Pinpoint the cell where the given text exists, returning its (X, Y) midpoint coordinate. 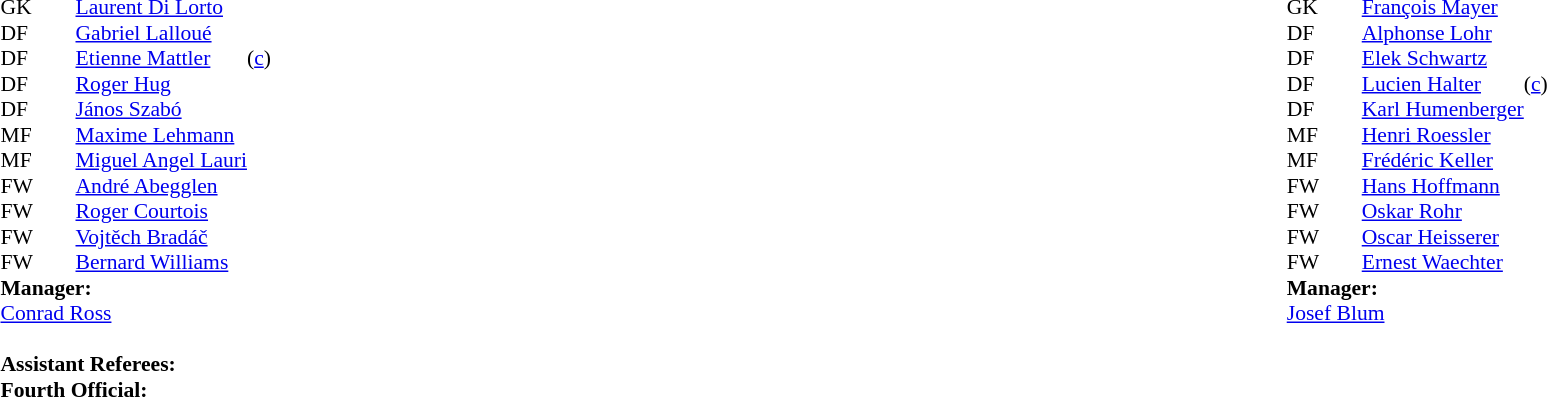
Frédéric Keller (1443, 161)
Karl Humenberger (1443, 109)
Bernard Williams (162, 263)
Elek Schwartz (1443, 59)
Etienne Mattler (162, 59)
Ernest Waechter (1443, 263)
János Szabó (162, 109)
Gabriel Lalloué (162, 33)
André Abegglen (162, 186)
Roger Courtois (162, 211)
Miguel Angel Lauri (162, 161)
Lucien Halter (1443, 84)
Maxime Lehmann (162, 135)
Oskar Rohr (1443, 211)
Hans Hoffmann (1443, 186)
Alphonse Lohr (1443, 33)
(c) (259, 59)
Henri Roessler (1443, 135)
Vojtěch Bradáč (162, 237)
Roger Hug (162, 84)
Oscar Heisserer (1443, 237)
